Capture the cell that displays the provided text and extract its (X, Y) central coordinate. 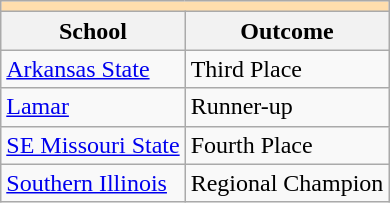
Fourth Place (287, 145)
SE Missouri State (93, 145)
Regional Champion (287, 183)
Arkansas State (93, 69)
Third Place (287, 69)
Outcome (287, 31)
School (93, 31)
Southern Illinois (93, 183)
Runner-up (287, 107)
Lamar (93, 107)
